For the text-containing cell, return its midpoint in (X, Y) coordinate format. 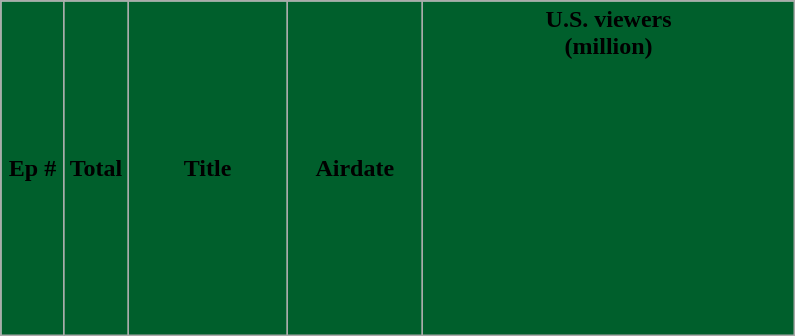
U.S. viewers(million) (608, 168)
Title (208, 168)
Ep # (33, 168)
Airdate (354, 168)
Total (96, 168)
